Determine the (x, y) coordinate at the center of the cell enclosing the given text.  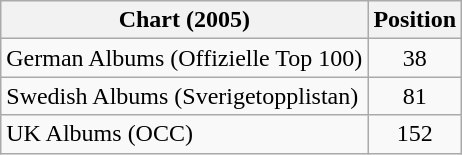
Swedish Albums (Sverigetopplistan) (184, 96)
152 (415, 134)
German Albums (Offizielle Top 100) (184, 58)
81 (415, 96)
Chart (2005) (184, 20)
38 (415, 58)
Position (415, 20)
UK Albums (OCC) (184, 134)
